Extract the (x, y) coordinate from the center of the cell holding the provided text.  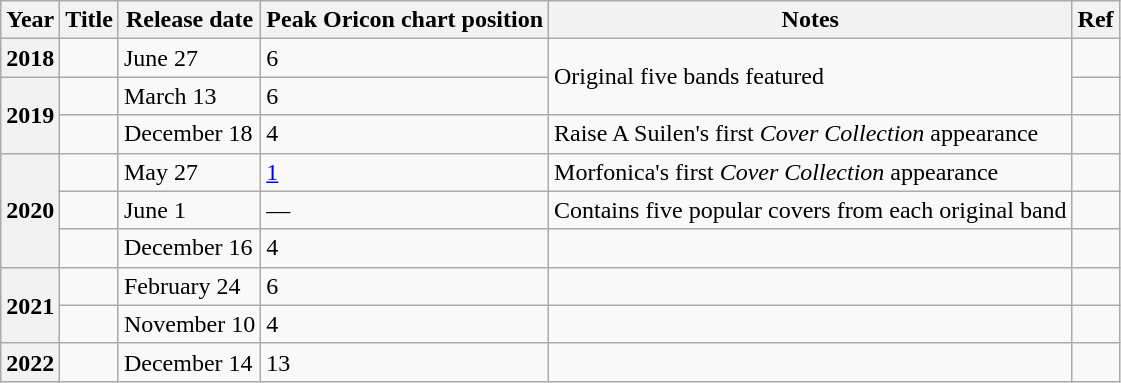
Original five bands featured (811, 77)
2020 (30, 210)
December 16 (189, 248)
November 10 (189, 324)
Title (90, 20)
Year (30, 20)
June 27 (189, 58)
1 (405, 172)
December 18 (189, 134)
13 (405, 362)
2019 (30, 115)
2018 (30, 58)
Morfonica's first Cover Collection appearance (811, 172)
2021 (30, 305)
Notes (811, 20)
March 13 (189, 96)
Raise A Suilen's first Cover Collection appearance (811, 134)
Contains five popular covers from each original band (811, 210)
Ref (1096, 20)
December 14 (189, 362)
2022 (30, 362)
May 27 (189, 172)
— (405, 210)
Peak Oricon chart position (405, 20)
June 1 (189, 210)
February 24 (189, 286)
Release date (189, 20)
